Return the (X, Y) coordinate for the center point of the cell that contains the specified text.  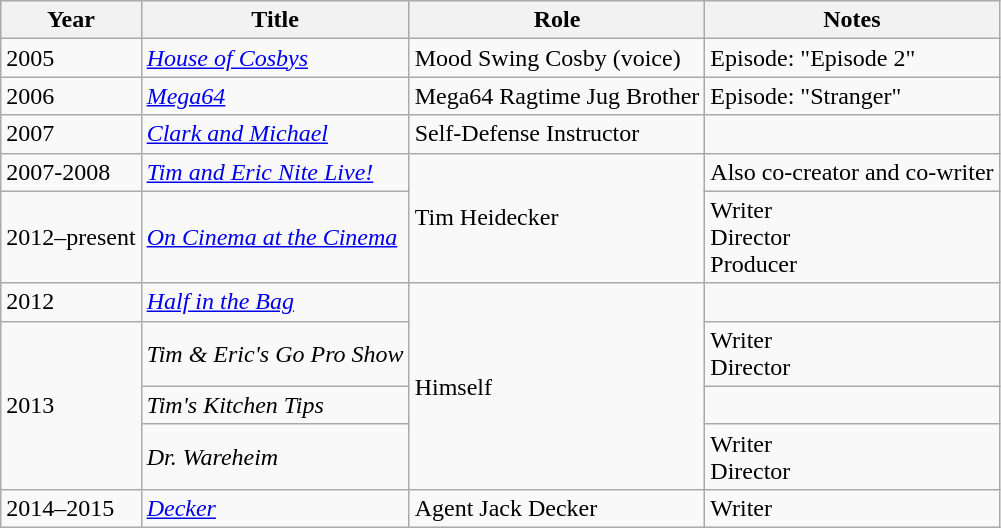
Notes (852, 20)
Agent Jack Decker (557, 508)
2006 (71, 96)
Writer (852, 508)
2007 (71, 134)
2007-2008 (71, 172)
2005 (71, 58)
Year (71, 20)
Self-Defense Instructor (557, 134)
Tim and Eric Nite Live! (275, 172)
Half in the Bag (275, 302)
2012–present (71, 237)
Mega64 Ragtime Jug Brother (557, 96)
Dr. Wareheim (275, 456)
Clark and Michael (275, 134)
Decker (275, 508)
Also co-creator and co-writer (852, 172)
House of Cosbys (275, 58)
Himself (557, 386)
2012 (71, 302)
WriterDirectorProducer (852, 237)
Tim's Kitchen Tips (275, 405)
2014–2015 (71, 508)
2013 (71, 405)
Mega64 (275, 96)
Mood Swing Cosby (voice) (557, 58)
Title (275, 20)
Role (557, 20)
On Cinema at the Cinema (275, 237)
Tim & Eric's Go Pro Show (275, 354)
Episode: "Episode 2" (852, 58)
Episode: "Stranger" (852, 96)
Tim Heidecker (557, 218)
